Pinpoint the cell where the given text exists, returning its [x, y] midpoint coordinate. 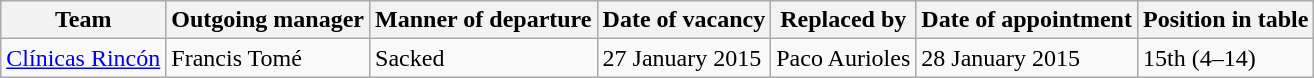
Clínicas Rincón [84, 58]
Outgoing manager [268, 20]
Sacked [484, 58]
Paco Aurioles [844, 58]
Manner of departure [484, 20]
28 January 2015 [1027, 58]
Team [84, 20]
15th (4–14) [1225, 58]
Date of vacancy [684, 20]
Francis Tomé [268, 58]
27 January 2015 [684, 58]
Replaced by [844, 20]
Position in table [1225, 20]
Date of appointment [1027, 20]
